Return the [X, Y] coordinate for the center point of the cell that contains the specified text.  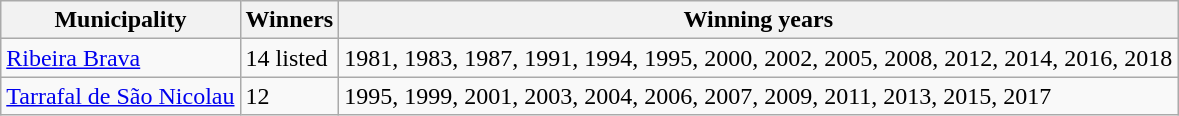
12 [290, 96]
Winners [290, 20]
1995, 1999, 2001, 2003, 2004, 2006, 2007, 2009, 2011, 2013, 2015, 2017 [758, 96]
Winning years [758, 20]
1981, 1983, 1987, 1991, 1994, 1995, 2000, 2002, 2005, 2008, 2012, 2014, 2016, 2018 [758, 58]
14 listed [290, 58]
Ribeira Brava [120, 58]
Tarrafal de São Nicolau [120, 96]
Municipality [120, 20]
